Extract the [x, y] coordinate from the center of the cell holding the provided text.  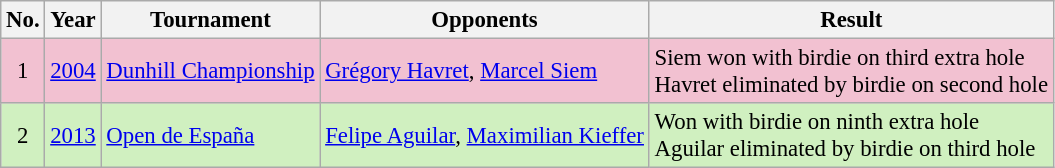
Year [73, 20]
2004 [73, 72]
No. [23, 20]
Felipe Aguilar, Maximilian Kieffer [484, 136]
1 [23, 72]
Won with birdie on ninth extra holeAguilar eliminated by birdie on third hole [851, 136]
Result [851, 20]
Opponents [484, 20]
2013 [73, 136]
Open de España [210, 136]
2 [23, 136]
Grégory Havret, Marcel Siem [484, 72]
Tournament [210, 20]
Siem won with birdie on third extra holeHavret eliminated by birdie on second hole [851, 72]
Dunhill Championship [210, 72]
